Output the [x, y] coordinate of the center of the cell containing the given text.  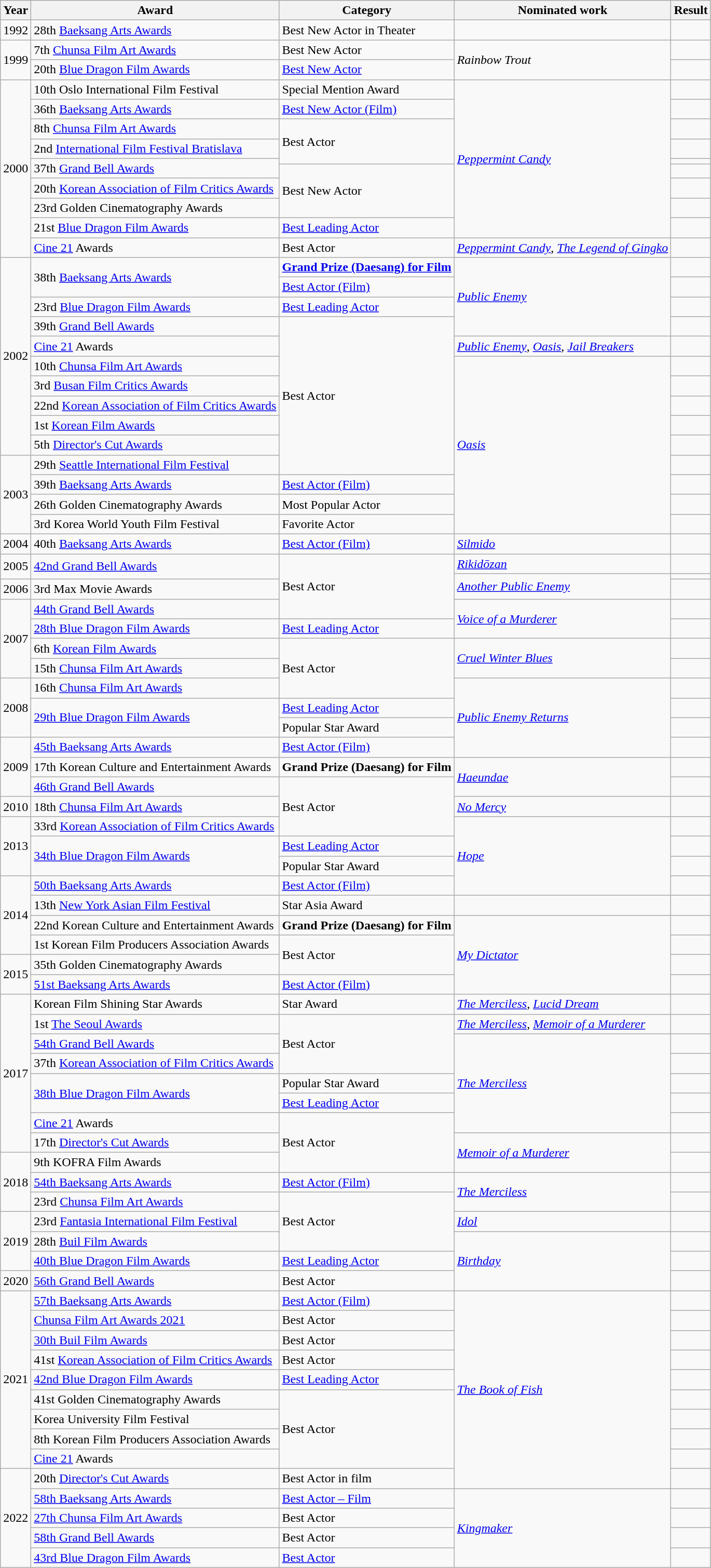
Public Enemy [563, 297]
Star Award [366, 1004]
Kingmaker [563, 1528]
41st Korean Association of Film Critics Awards [155, 1360]
9th KOFRA Film Awards [155, 1162]
Public Enemy, Oasis, Jail Breakers [563, 346]
56th Grand Bell Awards [155, 1281]
1st Korean Film Producers Association Awards [155, 945]
26th Golden Cinematography Awards [155, 504]
35th Golden Cinematography Awards [155, 965]
28th Blue Dragon Film Awards [155, 629]
23rd Golden Cinematography Awards [155, 208]
54th Baeksang Arts Awards [155, 1182]
46th Grand Bell Awards [155, 787]
3rd Korea World Youth Film Festival [155, 524]
54th Grand Bell Awards [155, 1044]
Peppermint Candy [563, 158]
42nd Blue Dragon Film Awards [155, 1380]
37th Grand Bell Awards [155, 168]
23rd Chunsa Film Art Awards [155, 1202]
57th Baeksang Arts Awards [155, 1301]
No Mercy [563, 806]
Memoir of a Murderer [563, 1152]
2004 [16, 544]
Voice of a Murderer [563, 619]
2015 [16, 975]
7th Chunsa Film Art Awards [155, 50]
6th Korean Film Awards [155, 648]
Award [155, 10]
2003 [16, 494]
3rd Busan Film Critics Awards [155, 386]
The Book of Fish [563, 1389]
Nominated work [563, 10]
2007 [16, 639]
41st Golden Cinematography Awards [155, 1399]
42nd Grand Bell Awards [155, 566]
20th Director's Cut Awards [155, 1478]
Peppermint Candy, The Legend of Gingko [563, 248]
Category [366, 10]
23rd Fantasia International Film Festival [155, 1222]
Star Asia Award [366, 905]
17th Korean Culture and Entertainment Awards [155, 767]
8th Chunsa Film Art Awards [155, 129]
Hope [563, 856]
Best Actor – Film [366, 1498]
37th Korean Association of Film Critics Awards [155, 1063]
The Merciless, Memoir of a Murderer [563, 1024]
16th Chunsa Film Art Awards [155, 688]
29th Seattle International Film Festival [155, 465]
Korean Film Shining Star Awards [155, 1004]
58th Baeksang Arts Awards [155, 1498]
36th Baeksang Arts Awards [155, 109]
2018 [16, 1182]
2nd International Film Festival Bratislava [155, 148]
2020 [16, 1281]
17th Director's Cut Awards [155, 1142]
Result [691, 10]
Year [16, 10]
20th Korean Association of Film Critics Awards [155, 188]
Special Mention Award [366, 89]
27th Chunsa Film Art Awards [155, 1518]
1st Korean Film Awards [155, 425]
Favorite Actor [366, 524]
Best Actor in film [366, 1478]
1992 [16, 30]
Idol [563, 1222]
Korea University Film Festival [155, 1419]
Oasis [563, 445]
3rd Max Movie Awards [155, 589]
44th Grand Bell Awards [155, 609]
39th Grand Bell Awards [155, 327]
51st Baeksang Arts Awards [155, 984]
Chunsa Film Art Awards 2021 [155, 1320]
2019 [16, 1241]
1999 [16, 60]
2022 [16, 1518]
33rd Korean Association of Film Critics Awards [155, 826]
Best New Actor in Theater [366, 30]
38th Baeksang Arts Awards [155, 277]
2000 [16, 168]
10th Chunsa Film Art Awards [155, 366]
2013 [16, 846]
Best New Actor (Film) [366, 109]
Birthday [563, 1261]
13th New York Asian Film Festival [155, 905]
38th Blue Dragon Film Awards [155, 1093]
Haeundae [563, 777]
43rd Blue Dragon Film Awards [155, 1558]
50th Baeksang Arts Awards [155, 886]
5th Director's Cut Awards [155, 445]
45th Baeksang Arts Awards [155, 747]
20th Blue Dragon Film Awards [155, 70]
21st Blue Dragon Film Awards [155, 227]
22nd Korean Association of Film Critics Awards [155, 405]
2014 [16, 915]
2008 [16, 708]
Another Public Enemy [563, 587]
2017 [16, 1073]
23rd Blue Dragon Film Awards [155, 307]
10th Oslo International Film Festival [155, 89]
29th Blue Dragon Film Awards [155, 718]
Rikidōzan [563, 563]
30th Buil Film Awards [155, 1340]
Rainbow Trout [563, 60]
2006 [16, 589]
15th Chunsa Film Art Awards [155, 668]
2009 [16, 767]
The Merciless, Lucid Dream [563, 1004]
Silmido [563, 544]
2002 [16, 356]
39th Baeksang Arts Awards [155, 484]
34th Blue Dragon Film Awards [155, 856]
2010 [16, 806]
28th Baeksang Arts Awards [155, 30]
40th Baeksang Arts Awards [155, 544]
Cruel Winter Blues [563, 658]
18th Chunsa Film Art Awards [155, 806]
40th Blue Dragon Film Awards [155, 1261]
22nd Korean Culture and Entertainment Awards [155, 925]
1st The Seoul Awards [155, 1024]
Most Popular Actor [366, 504]
28th Buil Film Awards [155, 1241]
2005 [16, 566]
58th Grand Bell Awards [155, 1538]
My Dictator [563, 955]
8th Korean Film Producers Association Awards [155, 1439]
Public Enemy Returns [563, 718]
2021 [16, 1380]
